Locate the cell with the specified text and output its [x, y] center coordinate. 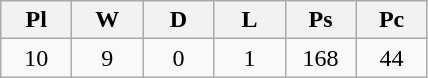
9 [108, 58]
Pc [392, 20]
Ps [320, 20]
D [178, 20]
44 [392, 58]
W [108, 20]
Pl [36, 20]
1 [250, 58]
0 [178, 58]
L [250, 20]
10 [36, 58]
168 [320, 58]
